Determine the (x, y) coordinate at the center of the cell enclosing the given text.  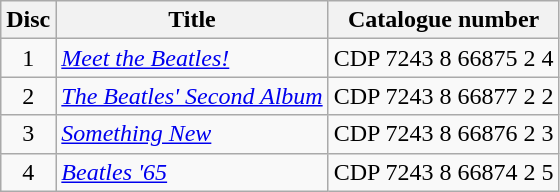
The Beatles' Second Album (192, 96)
Catalogue number (444, 20)
Title (192, 20)
4 (28, 172)
Something New (192, 134)
3 (28, 134)
Meet the Beatles! (192, 58)
CDP 7243 8 66876 2 3 (444, 134)
1 (28, 58)
CDP 7243 8 66874 2 5 (444, 172)
CDP 7243 8 66877 2 2 (444, 96)
2 (28, 96)
Beatles '65 (192, 172)
CDP 7243 8 66875 2 4 (444, 58)
Disc (28, 20)
